Pinpoint the cell where the given text exists, returning its [x, y] midpoint coordinate. 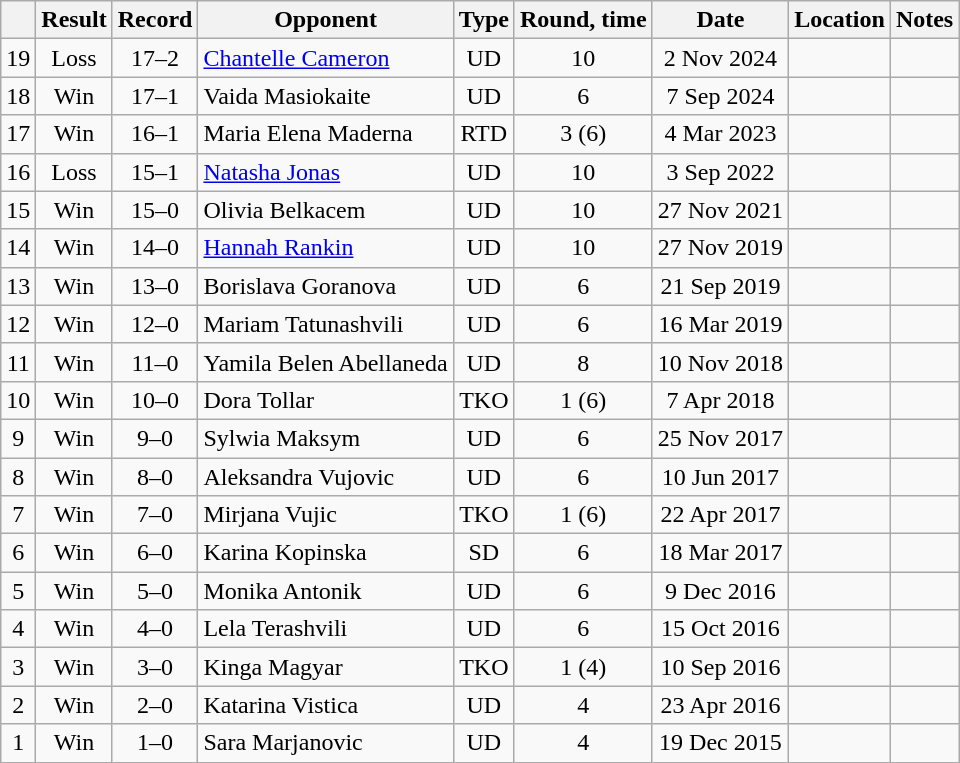
Maria Elena Maderna [326, 134]
RTD [484, 134]
17–1 [155, 96]
19 Dec 2015 [720, 743]
16–1 [155, 134]
10 Sep 2016 [720, 667]
2 [18, 705]
14 [18, 248]
Borislava Goranova [326, 286]
1 (4) [583, 667]
Opponent [326, 20]
18 [18, 96]
Result [74, 20]
10 Jun 2017 [720, 477]
Sylwia Maksym [326, 438]
19 [18, 58]
Hannah Rankin [326, 248]
Notes [924, 20]
Mariam Tatunashvili [326, 324]
9–0 [155, 438]
2 Nov 2024 [720, 58]
7–0 [155, 515]
7 [18, 515]
Record [155, 20]
Type [484, 20]
12–0 [155, 324]
15–0 [155, 210]
3 [18, 667]
4 Mar 2023 [720, 134]
22 Apr 2017 [720, 515]
18 Mar 2017 [720, 553]
Kinga Magyar [326, 667]
Mirjana Vujic [326, 515]
8–0 [155, 477]
Sara Marjanovic [326, 743]
10 Nov 2018 [720, 362]
Olivia Belkacem [326, 210]
14–0 [155, 248]
3 (6) [583, 134]
Vaida Masiokaite [326, 96]
3 Sep 2022 [720, 172]
Round, time [583, 20]
12 [18, 324]
1–0 [155, 743]
15 Oct 2016 [720, 629]
9 [18, 438]
4–0 [155, 629]
Natasha Jonas [326, 172]
27 Nov 2019 [720, 248]
Aleksandra Vujovic [326, 477]
5–0 [155, 591]
11 [18, 362]
1 [18, 743]
Katarina Vistica [326, 705]
17–2 [155, 58]
3–0 [155, 667]
Monika Antonik [326, 591]
2–0 [155, 705]
7 Apr 2018 [720, 400]
Karina Kopinska [326, 553]
21 Sep 2019 [720, 286]
6–0 [155, 553]
15 [18, 210]
Yamila Belen Abellaneda [326, 362]
Location [840, 20]
10–0 [155, 400]
Dora Tollar [326, 400]
Chantelle Cameron [326, 58]
13 [18, 286]
25 Nov 2017 [720, 438]
27 Nov 2021 [720, 210]
16 [18, 172]
13–0 [155, 286]
11–0 [155, 362]
Lela Terashvili [326, 629]
17 [18, 134]
SD [484, 553]
23 Apr 2016 [720, 705]
16 Mar 2019 [720, 324]
7 Sep 2024 [720, 96]
9 Dec 2016 [720, 591]
15–1 [155, 172]
Date [720, 20]
5 [18, 591]
